Provide the [x, y] coordinate of the cell's center where the given text is located.  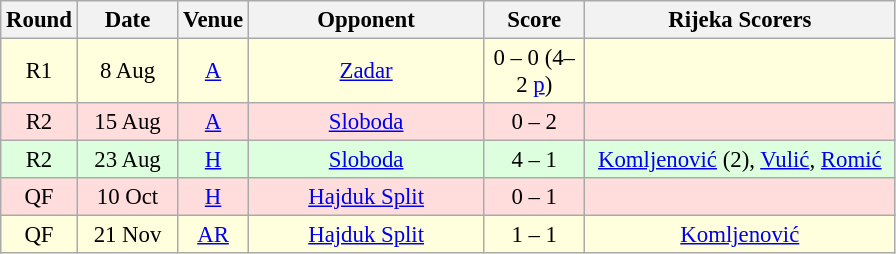
10 Oct [128, 197]
Komljenović (2), Vulić, Romić [740, 160]
8 Aug [128, 72]
21 Nov [128, 235]
15 Aug [128, 122]
Zadar [366, 72]
23 Aug [128, 160]
Score [534, 20]
0 – 2 [534, 122]
1 – 1 [534, 235]
Round [39, 20]
Date [128, 20]
Rijeka Scorers [740, 20]
0 – 0 (4–2 p) [534, 72]
0 – 1 [534, 197]
Opponent [366, 20]
Komljenović [740, 235]
4 – 1 [534, 160]
AR [214, 235]
Venue [214, 20]
R1 [39, 72]
